Search for the cell housing the specified text and yield its (x, y) center coordinate. 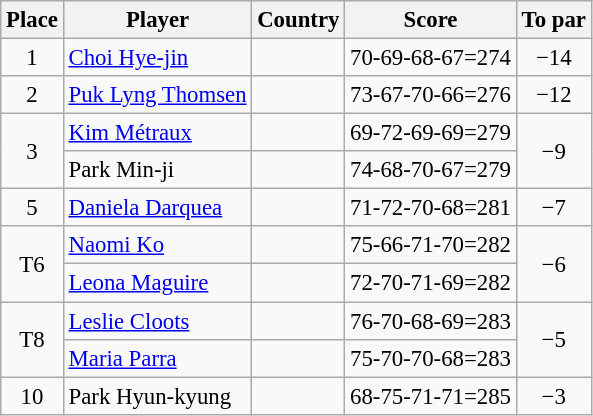
Place (32, 20)
1 (32, 58)
−3 (554, 396)
−14 (554, 58)
74-68-70-67=279 (431, 170)
3 (32, 152)
70-69-68-67=274 (431, 58)
−9 (554, 152)
5 (32, 208)
Country (298, 20)
T6 (32, 264)
Player (158, 20)
Score (431, 20)
72-70-71-69=282 (431, 283)
Park Min-ji (158, 170)
75-70-70-68=283 (431, 358)
Puk Lyng Thomsen (158, 95)
Leona Maguire (158, 283)
−7 (554, 208)
Daniela Darquea (158, 208)
76-70-68-69=283 (431, 321)
71-72-70-68=281 (431, 208)
−6 (554, 264)
2 (32, 95)
−12 (554, 95)
Naomi Ko (158, 245)
10 (32, 396)
Leslie Cloots (158, 321)
Choi Hye-jin (158, 58)
68-75-71-71=285 (431, 396)
75-66-71-70=282 (431, 245)
Park Hyun-kyung (158, 396)
T8 (32, 340)
69-72-69-69=279 (431, 133)
Kim Métraux (158, 133)
−5 (554, 340)
To par (554, 20)
73-67-70-66=276 (431, 95)
Maria Parra (158, 358)
